Pinpoint the cell where the given text exists, returning its [X, Y] midpoint coordinate. 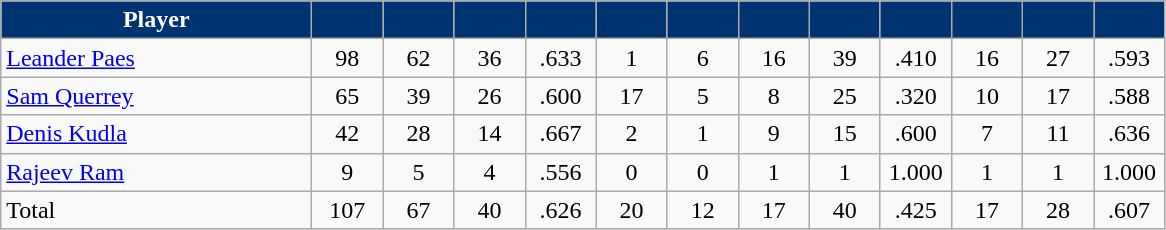
.633 [560, 58]
67 [418, 210]
.588 [1130, 96]
.626 [560, 210]
Total [156, 210]
42 [348, 134]
8 [774, 96]
7 [986, 134]
14 [490, 134]
Denis Kudla [156, 134]
25 [844, 96]
107 [348, 210]
26 [490, 96]
11 [1058, 134]
.593 [1130, 58]
.667 [560, 134]
15 [844, 134]
27 [1058, 58]
4 [490, 172]
36 [490, 58]
65 [348, 96]
Rajeev Ram [156, 172]
.425 [916, 210]
.320 [916, 96]
.410 [916, 58]
.636 [1130, 134]
6 [702, 58]
Leander Paes [156, 58]
62 [418, 58]
2 [632, 134]
Sam Querrey [156, 96]
.556 [560, 172]
98 [348, 58]
.607 [1130, 210]
10 [986, 96]
12 [702, 210]
20 [632, 210]
Player [156, 20]
